For the text-containing cell, return its midpoint in (x, y) coordinate format. 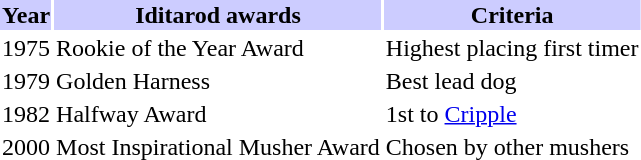
Golden Harness (218, 81)
Criteria (512, 15)
1st to Cripple (512, 114)
Highest placing first timer (512, 48)
Iditarod awards (218, 15)
1979 (26, 81)
Best lead dog (512, 81)
Year (26, 15)
Halfway Award (218, 114)
1982 (26, 114)
1975 (26, 48)
Rookie of the Year Award (218, 48)
